Return [x, y] of the center of cell containing provided text 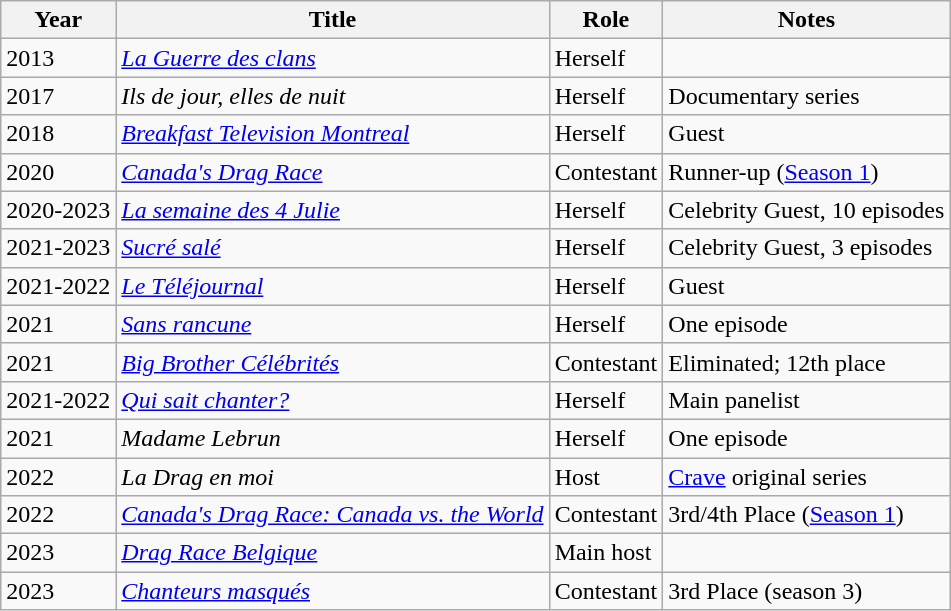
2020 [58, 172]
Le Téléjournal [332, 286]
2013 [58, 58]
2020-2023 [58, 210]
Title [332, 20]
Eliminated; 12th place [806, 362]
Qui sait chanter? [332, 400]
Sucré salé [332, 248]
3rd/4th Place (Season 1) [806, 515]
2021-2023 [58, 248]
Documentary series [806, 96]
Host [606, 477]
Breakfast Television Montreal [332, 134]
Main host [606, 553]
Chanteurs masqués [332, 591]
Celebrity Guest, 3 episodes [806, 248]
Madame Lebrun [332, 438]
Celebrity Guest, 10 episodes [806, 210]
Crave original series [806, 477]
2018 [58, 134]
Main panelist [806, 400]
Canada's Drag Race [332, 172]
Role [606, 20]
Drag Race Belgique [332, 553]
3rd Place (season 3) [806, 591]
Year [58, 20]
La Guerre des clans [332, 58]
Ils de jour, elles de nuit [332, 96]
La Drag en moi [332, 477]
Big Brother Célébrités [332, 362]
Runner-up (Season 1) [806, 172]
Canada's Drag Race: Canada vs. the World [332, 515]
Sans rancune [332, 324]
2017 [58, 96]
Notes [806, 20]
La semaine des 4 Julie [332, 210]
